From the cell containing the given text, extract its center point as [X, Y] coordinate. 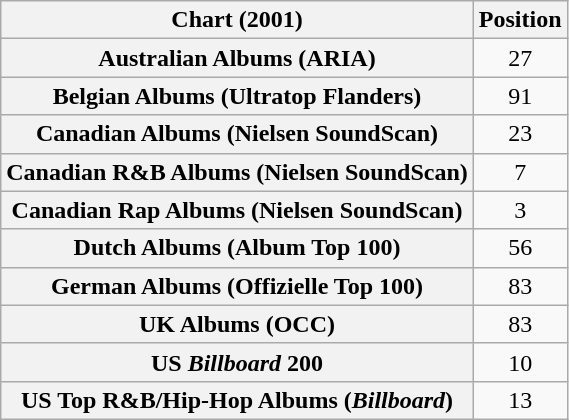
Chart (2001) [238, 20]
13 [520, 400]
Canadian R&B Albums (Nielsen SoundScan) [238, 172]
91 [520, 96]
Belgian Albums (Ultratop Flanders) [238, 96]
Position [520, 20]
US Billboard 200 [238, 362]
23 [520, 134]
Canadian Albums (Nielsen SoundScan) [238, 134]
56 [520, 248]
Canadian Rap Albums (Nielsen SoundScan) [238, 210]
3 [520, 210]
27 [520, 58]
7 [520, 172]
US Top R&B/Hip-Hop Albums (Billboard) [238, 400]
Dutch Albums (Album Top 100) [238, 248]
UK Albums (OCC) [238, 324]
German Albums (Offizielle Top 100) [238, 286]
10 [520, 362]
Australian Albums (ARIA) [238, 58]
